Output the [x, y] coordinate of the center of the cell containing the given text.  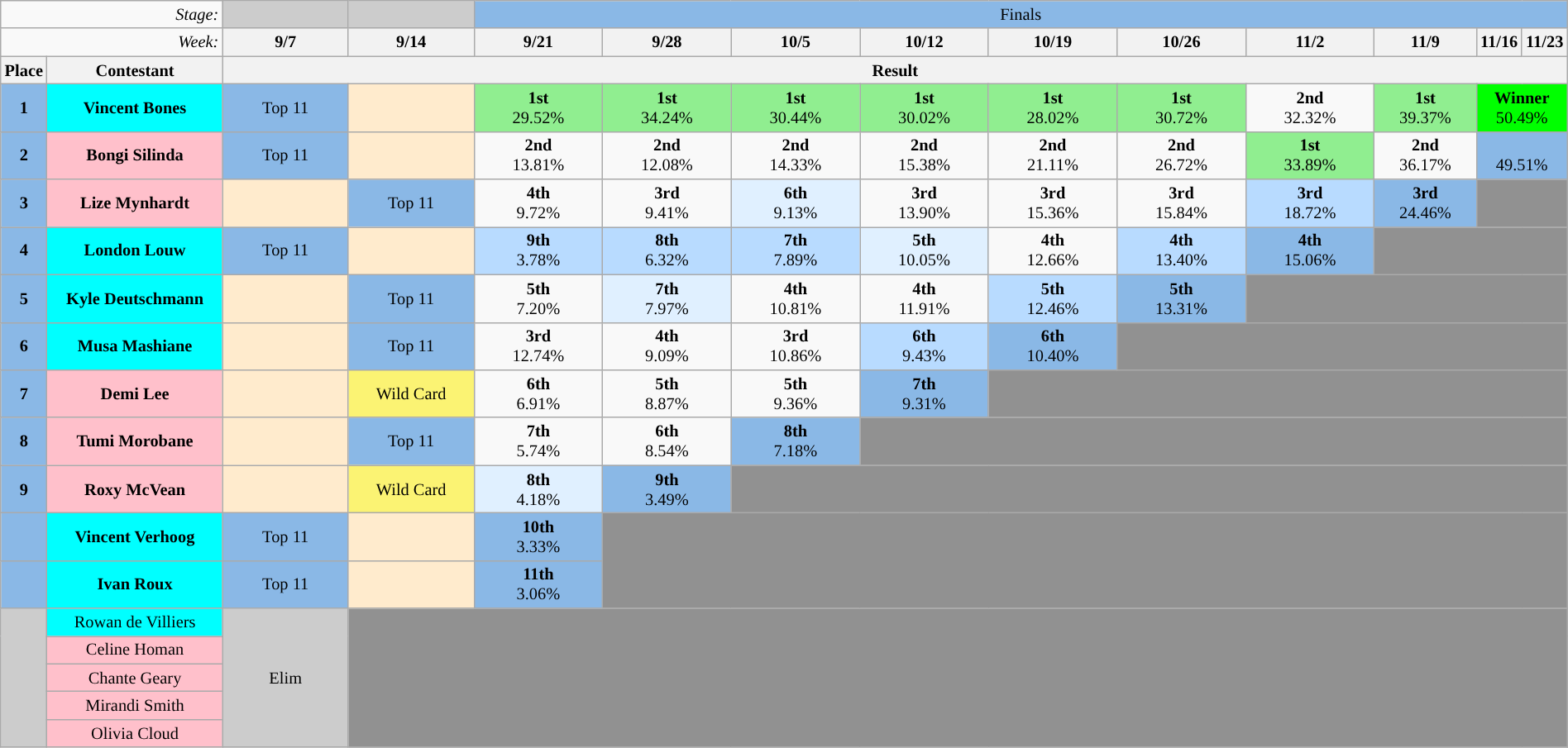
2nd21.11% [1053, 155]
10/26 [1182, 42]
Contestant [135, 70]
9/28 [667, 42]
Finals [1021, 14]
9th3.78% [538, 250]
6th8.54% [667, 441]
3rd24.46% [1426, 203]
4th12.66% [1053, 250]
3rd18.72% [1310, 203]
8th7.18% [796, 441]
5th13.31% [1182, 298]
3rd15.84% [1182, 203]
5 [24, 298]
Lize Mynhardt [135, 203]
Rowan de Villiers [135, 622]
3rd10.86% [796, 346]
10/12 [925, 42]
1st29.52% [538, 107]
Celine Homan [135, 650]
11/9 [1426, 42]
Bongi Silinda [135, 155]
London Louw [135, 250]
2nd32.32% [1310, 107]
Kyle Deutschmann [135, 298]
2 [24, 155]
9/7 [285, 42]
1st33.89% [1310, 155]
3rd9.41% [667, 203]
4th9.72% [538, 203]
11th3.06% [538, 584]
Demi Lee [135, 393]
3rd15.36% [1053, 203]
Vincent Verhoog [135, 536]
11/23 [1545, 42]
7 [24, 393]
Mirandi Smith [135, 705]
6th10.40% [1053, 346]
Chante Geary [135, 678]
4th15.06% [1310, 250]
11/2 [1310, 42]
Week: [112, 42]
10th3.33% [538, 536]
Roxy McVean [135, 489]
Winner50.49% [1522, 107]
1st28.02% [1053, 107]
1st30.02% [925, 107]
Result [895, 70]
4th9.09% [667, 346]
5th7.20% [538, 298]
2nd12.08% [667, 155]
6th6.91% [538, 393]
5th12.46% [1053, 298]
8th6.32% [667, 250]
1st30.72% [1182, 107]
6 [24, 346]
49.51% [1522, 155]
1 [24, 107]
7th9.31% [925, 393]
Vincent Bones [135, 107]
Olivia Cloud [135, 733]
Musa Mashiane [135, 346]
Place [24, 70]
8th4.18% [538, 489]
7th5.74% [538, 441]
10/5 [796, 42]
2nd26.72% [1182, 155]
4 [24, 250]
3rd12.74% [538, 346]
9/21 [538, 42]
4th10.81% [796, 298]
1st30.44% [796, 107]
3 [24, 203]
7th7.97% [667, 298]
10/19 [1053, 42]
1st34.24% [667, 107]
Ivan Roux [135, 584]
3rd13.90% [925, 203]
1st39.37% [1426, 107]
2nd14.33% [796, 155]
9/14 [411, 42]
7th7.89% [796, 250]
9 [24, 489]
4th11.91% [925, 298]
Tumi Morobane [135, 441]
Elim [285, 678]
5th8.87% [667, 393]
8 [24, 441]
4th13.40% [1182, 250]
11/16 [1499, 42]
5th10.05% [925, 250]
2nd36.17% [1426, 155]
9th3.49% [667, 489]
6th9.13% [796, 203]
2nd13.81% [538, 155]
2nd15.38% [925, 155]
6th9.43% [925, 346]
5th9.36% [796, 393]
Stage: [112, 14]
